From the cell containing the given text, extract its center point as (x, y) coordinate. 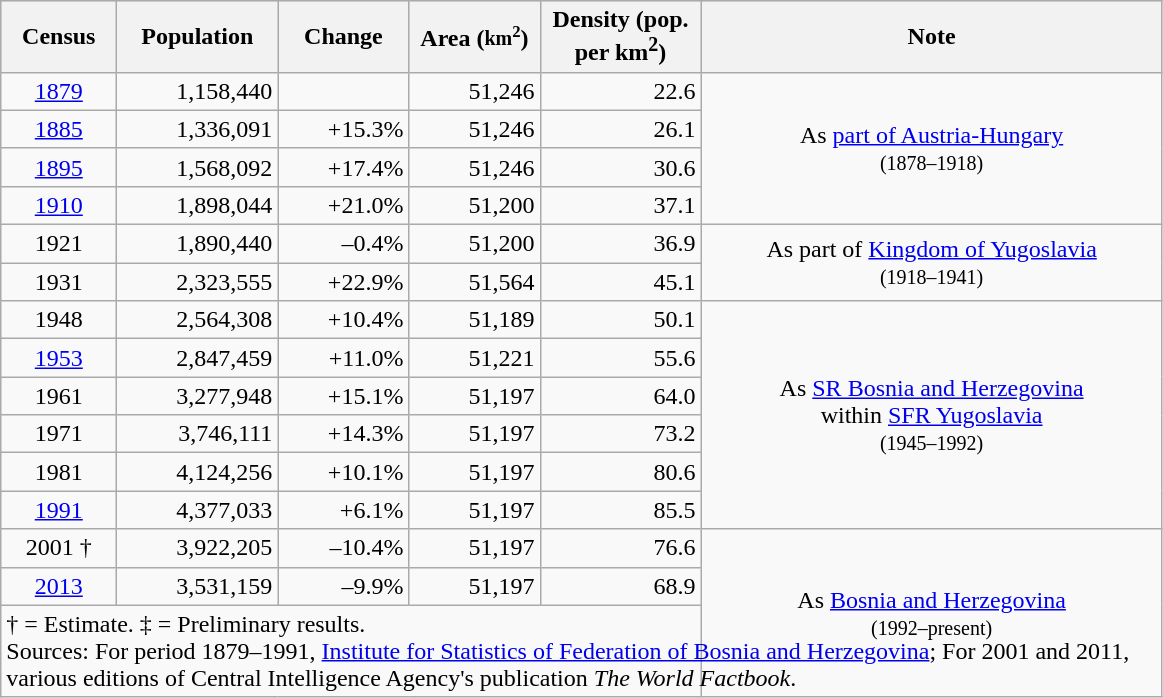
3,922,205 (198, 548)
50.1 (620, 320)
37.1 (620, 205)
51,189 (474, 320)
3,277,948 (198, 396)
76.6 (620, 548)
+17.4% (344, 167)
–9.9% (344, 586)
Change (344, 37)
–10.4% (344, 548)
2,847,459 (198, 358)
64.0 (620, 396)
Population (198, 37)
4,124,256 (198, 472)
1961 (59, 396)
+15.3% (344, 129)
1,568,092 (198, 167)
26.1 (620, 129)
Area (km2) (474, 37)
68.9 (620, 586)
3,531,159 (198, 586)
30.6 (620, 167)
As SR Bosnia and Herzegovina within SFR Yugoslavia(1945–1992) (932, 415)
+14.3% (344, 434)
3,746,111 (198, 434)
1,890,440 (198, 244)
1981 (59, 472)
1,336,091 (198, 129)
2013 (59, 586)
1895 (59, 167)
85.5 (620, 510)
+15.1% (344, 396)
2,564,308 (198, 320)
45.1 (620, 282)
As Bosnia and Herzegovina (1992–present) (932, 613)
+10.4% (344, 320)
+11.0% (344, 358)
4,377,033 (198, 510)
2,323,555 (198, 282)
1948 (59, 320)
1,158,440 (198, 91)
22.6 (620, 91)
1879 (59, 91)
1,898,044 (198, 205)
–0.4% (344, 244)
Density (pop. per km2) (620, 37)
73.2 (620, 434)
1971 (59, 434)
+21.0% (344, 205)
2001 † (59, 548)
1991 (59, 510)
1921 (59, 244)
+10.1% (344, 472)
As part of Kingdom of Yugoslavia(1918–1941) (932, 263)
As part of Austria-Hungary(1878–1918) (932, 148)
36.9 (620, 244)
+22.9% (344, 282)
51,221 (474, 358)
51,564 (474, 282)
Note (932, 37)
1931 (59, 282)
+6.1% (344, 510)
80.6 (620, 472)
Census (59, 37)
55.6 (620, 358)
1885 (59, 129)
1910 (59, 205)
1953 (59, 358)
